Extract the (x, y) coordinate from the center of the cell holding the provided text.  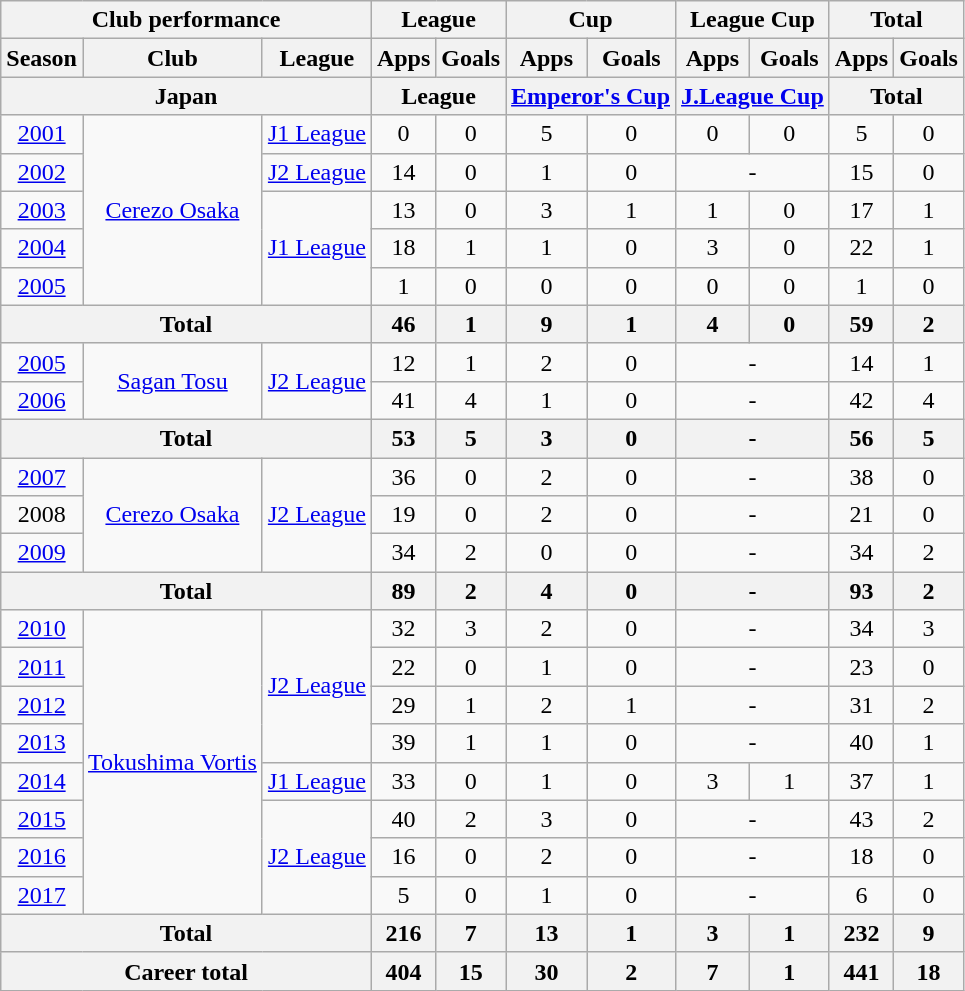
232 (861, 933)
41 (403, 400)
21 (861, 515)
J.League Cup (753, 96)
2004 (42, 248)
37 (861, 781)
2016 (42, 857)
53 (403, 438)
Tokushima Vortis (172, 762)
2001 (42, 134)
19 (403, 515)
56 (861, 438)
2013 (42, 743)
Cup (591, 20)
42 (861, 400)
46 (403, 324)
36 (403, 477)
33 (403, 781)
32 (403, 629)
6 (861, 895)
39 (403, 743)
2009 (42, 553)
Career total (186, 971)
2017 (42, 895)
29 (403, 705)
Club performance (186, 20)
30 (547, 971)
2011 (42, 667)
404 (403, 971)
Emperor's Cup (591, 96)
43 (861, 819)
16 (403, 857)
2007 (42, 477)
2003 (42, 210)
2002 (42, 172)
59 (861, 324)
93 (861, 591)
2012 (42, 705)
23 (861, 667)
Sagan Tosu (172, 381)
Season (42, 58)
441 (861, 971)
Club (172, 58)
216 (403, 933)
12 (403, 362)
2015 (42, 819)
2010 (42, 629)
89 (403, 591)
38 (861, 477)
League Cup (753, 20)
31 (861, 705)
Japan (186, 96)
17 (861, 210)
2006 (42, 400)
2014 (42, 781)
2008 (42, 515)
